Provide the [x, y] coordinate of the cell's center where the given text is located.  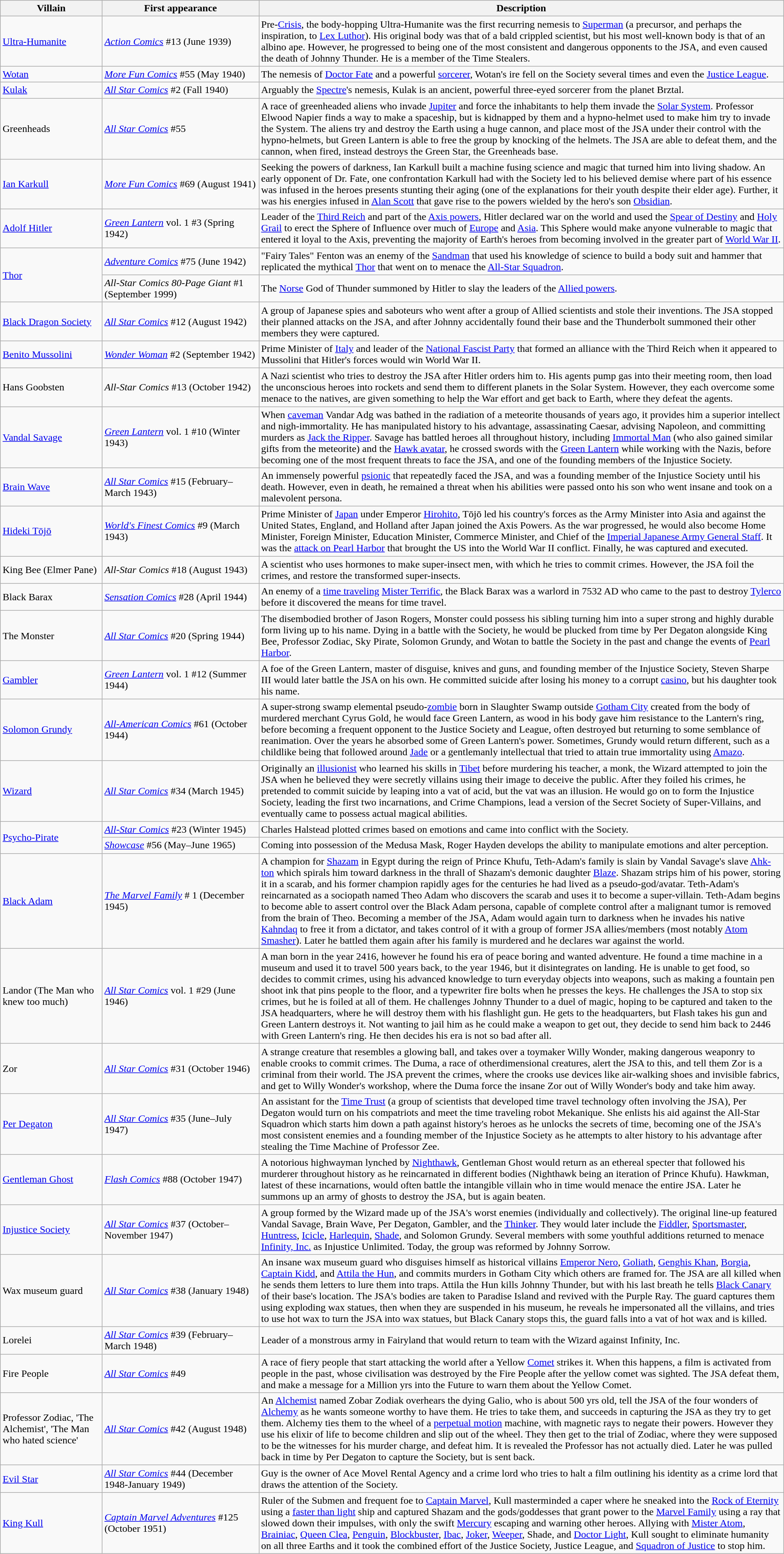
Wotan [51, 74]
All-American Comics #61 (October 1944) [181, 730]
All Star Comics #39 (February–March 1948) [181, 1340]
Green Lantern vol. 1 #12 (Summer 1944) [181, 680]
All Star Comics vol. 1 #29 (June 1946) [181, 996]
All Star Comics #44 (December 1948-January 1949) [181, 1479]
Ian Karkull [51, 184]
Coming into possession of the Medusa Mask, Roger Hayden develops the ability to manipulate emotions and alter perception. [521, 845]
Adolf Hitler [51, 228]
Flash Comics #88 (October 1947) [181, 1180]
Adventure Comics #75 (June 1942) [181, 261]
King Bee (Elmer Pane) [51, 570]
Leader of a monstrous army in Fairyland that would return to team with the Wizard against Infinity, Inc. [521, 1340]
All Star Comics #38 (January 1948) [181, 1291]
King Kull [51, 1523]
All Star Comics #15 (February–March 1943) [181, 487]
Charles Halstead plotted crimes based on emotions and came into conflict with the Society. [521, 829]
Landor (The Man who knew too much) [51, 996]
Zor [51, 1068]
Gentleman Ghost [51, 1180]
The Monster [51, 636]
Professor Zodiac, 'The Alchemist', 'The Man who hated science' [51, 1429]
The Norse God of Thunder summoned by Hitler to slay the leaders of the Allied powers. [521, 288]
Black Adam [51, 901]
Hideki Tōjō [51, 531]
All-Star Comics #18 (August 1943) [181, 570]
Wax museum guard [51, 1291]
More Fun Comics #55 (May 1940) [181, 74]
Black Dragon Society [51, 321]
All-Star Comics #13 (October 1942) [181, 387]
Solomon Grundy [51, 730]
Sensation Comics #28 (April 1944) [181, 597]
Black Barax [51, 597]
All Star Comics #37 (October–November 1947) [181, 1230]
Greenheads [51, 129]
Showcase #56 (May–June 1965) [181, 845]
All Star Comics #20 (Spring 1944) [181, 636]
Per Degaton [51, 1124]
All-Star Comics 80-Page Giant #1 (September 1999) [181, 288]
Arguably the Spectre's nemesis, Kulak is an ancient, powerful three-eyed sorcerer from the planet Brztal. [521, 90]
Kulak [51, 90]
Lorelei [51, 1340]
Injustice Society [51, 1230]
Vandal Savage [51, 437]
Gambler [51, 680]
Green Lantern vol. 1 #3 (Spring 1942) [181, 228]
All Star Comics #49 [181, 1373]
Wizard [51, 791]
Brain Wave [51, 487]
All Star Comics #35 (June–July 1947) [181, 1124]
Evil Star [51, 1479]
Villain [51, 8]
Green Lantern vol. 1 #10 (Winter 1943) [181, 437]
Fire People [51, 1373]
Psycho-Pirate [51, 837]
World's Finest Comics #9 (March 1943) [181, 531]
Hans Goobsten [51, 387]
Benito Mussolini [51, 354]
All Star Comics #34 (March 1945) [181, 791]
Thor [51, 275]
All Star Comics #55 [181, 129]
All Star Comics #31 (October 1946) [181, 1068]
All Star Comics #42 (August 1948) [181, 1429]
Description [521, 8]
The nemesis of Doctor Fate and a powerful sorcerer, Wotan's ire fell on the Society several times and even the Justice League. [521, 74]
Wonder Woman #2 (September 1942) [181, 354]
All Star Comics #2 (Fall 1940) [181, 90]
The Marvel Family # 1 (December 1945) [181, 901]
More Fun Comics #69 (August 1941) [181, 184]
Ultra-Humanite [51, 41]
All Star Comics #12 (August 1942) [181, 321]
Captain Marvel Adventures #125 (October 1951) [181, 1523]
First appearance [181, 8]
All-Star Comics #23 (Winter 1945) [181, 829]
Action Comics #13 (June 1939) [181, 41]
